Extract the (X, Y) coordinate from the center of the cell holding the provided text.  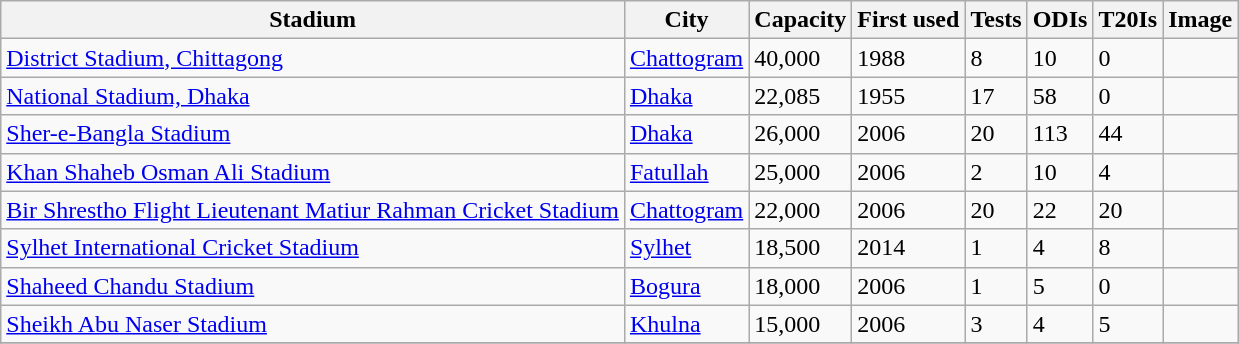
Sylhet (686, 248)
1955 (908, 96)
40,000 (800, 58)
National Stadium, Dhaka (313, 96)
Stadium (313, 20)
Khulna (686, 324)
First used (908, 20)
District Stadium, Chittagong (313, 58)
Shaheed Chandu Stadium (313, 286)
18,500 (800, 248)
3 (996, 324)
Bogura (686, 286)
22,000 (800, 210)
22,085 (800, 96)
Fatullah (686, 172)
26,000 (800, 134)
ODIs (1060, 20)
1988 (908, 58)
17 (996, 96)
22 (1060, 210)
15,000 (800, 324)
Image (1200, 20)
Bir Shrestho Flight Lieutenant Matiur Rahman Cricket Stadium (313, 210)
Capacity (800, 20)
Tests (996, 20)
Khan Shaheb Osman Ali Stadium (313, 172)
58 (1060, 96)
113 (1060, 134)
Sylhet International Cricket Stadium (313, 248)
City (686, 20)
2014 (908, 248)
25,000 (800, 172)
Sher-e-Bangla Stadium (313, 134)
Sheikh Abu Naser Stadium (313, 324)
18,000 (800, 286)
44 (1128, 134)
T20Is (1128, 20)
2 (996, 172)
